Detect which cell encompasses the target text, then output its [X, Y] center coordinate. 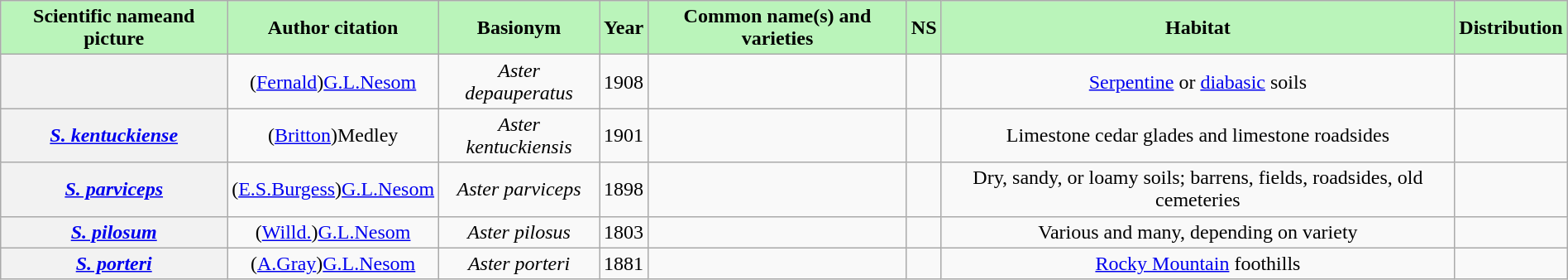
S. pilosum [114, 232]
Basionym [519, 28]
S. porteri [114, 263]
Limestone cedar glades and limestone roadsides [1198, 136]
(Britton)Medley [333, 136]
Aster parviceps [519, 189]
(Willd.)G.L.Nesom [333, 232]
S. kentuckiense [114, 136]
Aster kentuckiensis [519, 136]
Various and many, depending on variety [1198, 232]
NS [924, 28]
Aster depauperatus [519, 81]
(Fernald)G.L.Nesom [333, 81]
Year [624, 28]
(A.Gray)G.L.Nesom [333, 263]
Scientific nameand picture [114, 28]
Rocky Mountain foothills [1198, 263]
Author citation [333, 28]
1803 [624, 232]
Common name(s) and varieties [777, 28]
S. parviceps [114, 189]
Distribution [1511, 28]
Habitat [1198, 28]
1881 [624, 263]
Dry, sandy, or loamy soils; barrens, fields, roadsides, old cemeteries [1198, 189]
(E.S.Burgess)G.L.Nesom [333, 189]
Aster pilosus [519, 232]
1908 [624, 81]
1898 [624, 189]
1901 [624, 136]
Serpentine or diabasic soils [1198, 81]
Aster porteri [519, 263]
